Identify which cell holds the provided text, then report its (x, y) central coordinate. 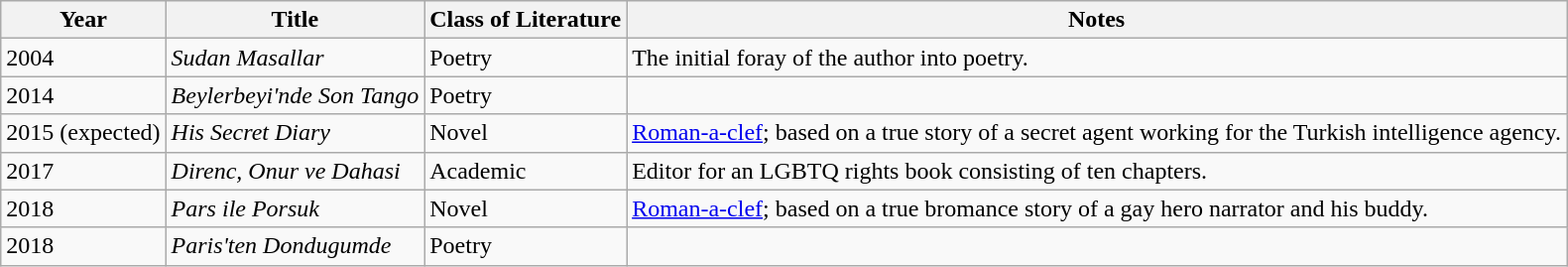
Editor for an LGBTQ rights book consisting of ten chapters. (1097, 171)
2004 (83, 58)
Academic (526, 171)
Class of Literature (526, 20)
Paris'ten Dondugumde (296, 246)
Direnc, Onur ve Dahasi (296, 171)
Year (83, 20)
2017 (83, 171)
Title (296, 20)
Roman-a-clef; based on a true story of a secret agent working for the Turkish intelligence agency. (1097, 133)
2014 (83, 95)
Notes (1097, 20)
His Secret Diary (296, 133)
Pars ile Porsuk (296, 208)
Beylerbeyi'nde Son Tango (296, 95)
2015 (expected) (83, 133)
The initial foray of the author into poetry. (1097, 58)
Roman-a-clef; based on a true bromance story of a gay hero narrator and his buddy. (1097, 208)
Sudan Masallar (296, 58)
